For the text-containing cell, return its midpoint in [X, Y] coordinate format. 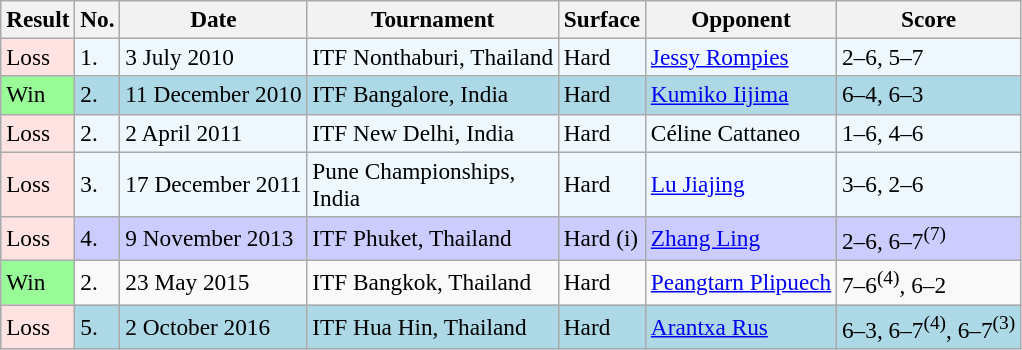
Arantxa Rus [740, 326]
7–6(4), 6–2 [929, 282]
Lu Jiajing [740, 184]
1. [98, 57]
Céline Cattaneo [740, 133]
Peangtarn Plipuech [740, 282]
Score [929, 19]
Tournament [432, 19]
Zhang Ling [740, 238]
23 May 2015 [214, 282]
Surface [602, 19]
Hard (i) [602, 238]
3–6, 2–6 [929, 184]
ITF Bangkok, Thailand [432, 282]
2–6, 5–7 [929, 57]
ITF Nonthaburi, Thailand [432, 57]
Date [214, 19]
6–4, 6–3 [929, 95]
4. [98, 238]
5. [98, 326]
No. [98, 19]
17 December 2011 [214, 184]
3. [98, 184]
Jessy Rompies [740, 57]
ITF New Delhi, India [432, 133]
Pune Championships, India [432, 184]
ITF Hua Hin, Thailand [432, 326]
Kumiko Iijima [740, 95]
Result [38, 19]
Opponent [740, 19]
2–6, 6–7(7) [929, 238]
2 April 2011 [214, 133]
3 July 2010 [214, 57]
6–3, 6–7(4), 6–7(3) [929, 326]
11 December 2010 [214, 95]
9 November 2013 [214, 238]
ITF Bangalore, India [432, 95]
2 October 2016 [214, 326]
ITF Phuket, Thailand [432, 238]
1–6, 4–6 [929, 133]
